Determine the [x, y] coordinate at the center of the cell enclosing the given text.  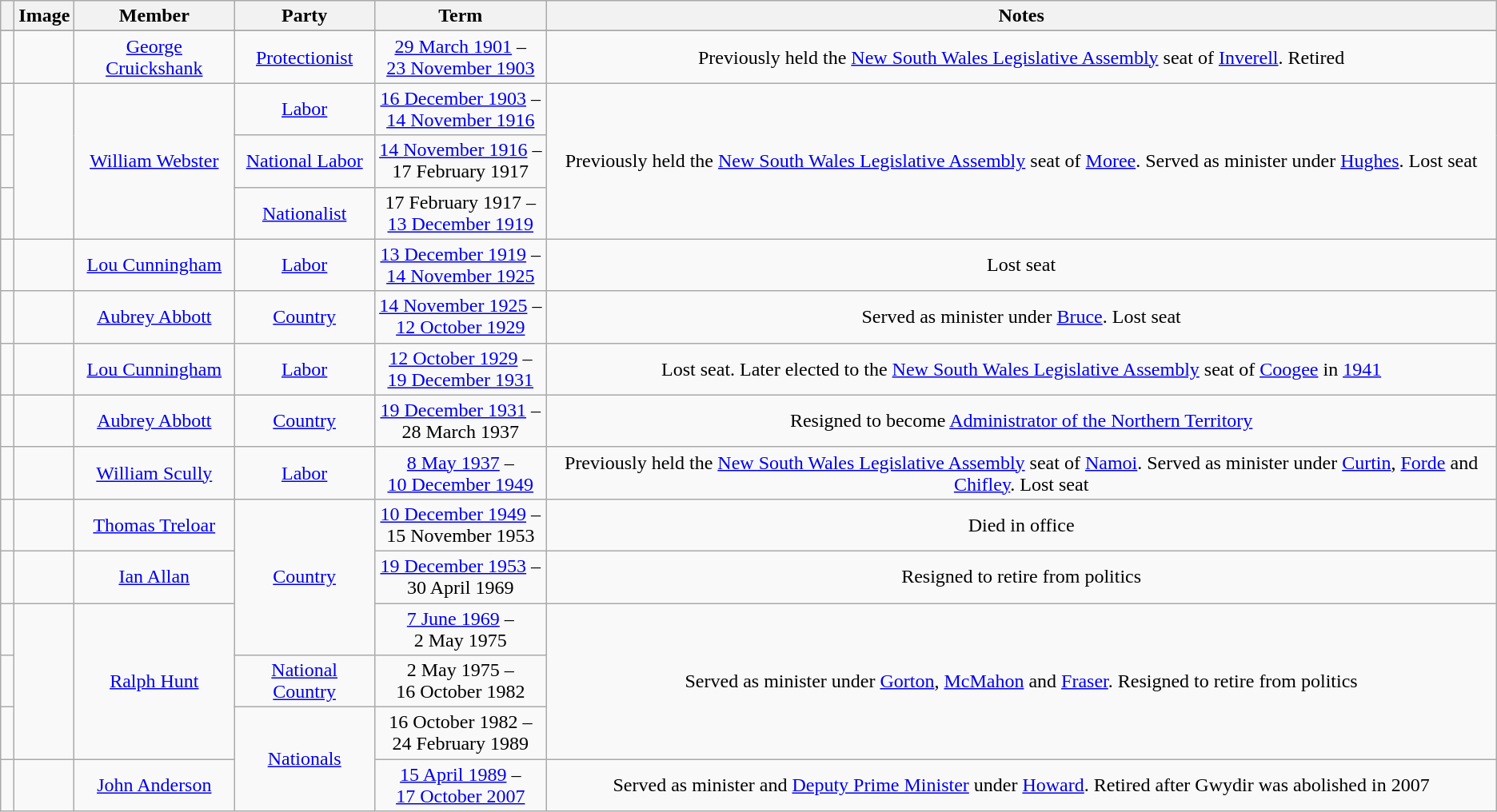
George Cruickshank [154, 58]
10 December 1949 –15 November 1953 [461, 524]
John Anderson [154, 785]
16 December 1903 –14 November 1916 [461, 109]
12 October 1929 –19 December 1931 [461, 369]
Served as minister under Gorton, McMahon and Fraser. Resigned to retire from politics [1021, 681]
Resigned to retire from politics [1021, 577]
Died in office [1021, 524]
Protectionist [305, 58]
Nationals [305, 759]
Member [154, 16]
Thomas Treloar [154, 524]
14 November 1916 –17 February 1917 [461, 161]
Lost seat [1021, 265]
Previously held the New South Wales Legislative Assembly seat of Inverell. Retired [1021, 58]
Term [461, 16]
2 May 1975 –16 October 1982 [461, 681]
7 June 1969 –2 May 1975 [461, 628]
National Labor [305, 161]
Lost seat. Later elected to the New South Wales Legislative Assembly seat of Coogee in 1941 [1021, 369]
William Scully [154, 473]
Ian Allan [154, 577]
William Webster [154, 161]
Resigned to become Administrator of the Northern Territory [1021, 420]
Image [45, 16]
29 March 1901 –23 November 1903 [461, 58]
Ralph Hunt [154, 681]
17 February 1917 –13 December 1919 [461, 213]
19 December 1931 –28 March 1937 [461, 420]
Previously held the New South Wales Legislative Assembly seat of Moree. Served as minister under Hughes. Lost seat [1021, 161]
National Country [305, 681]
Party [305, 16]
Notes [1021, 16]
15 April 1989 –17 October 2007 [461, 785]
Nationalist [305, 213]
8 May 1937 –10 December 1949 [461, 473]
19 December 1953 –30 April 1969 [461, 577]
13 December 1919 –14 November 1925 [461, 265]
Previously held the New South Wales Legislative Assembly seat of Namoi. Served as minister under Curtin, Forde and Chifley. Lost seat [1021, 473]
Served as minister under Bruce. Lost seat [1021, 316]
Served as minister and Deputy Prime Minister under Howard. Retired after Gwydir was abolished in 2007 [1021, 785]
16 October 1982 –24 February 1989 [461, 734]
14 November 1925 –12 October 1929 [461, 316]
